Detect which cell encompasses the target text, then output its [x, y] center coordinate. 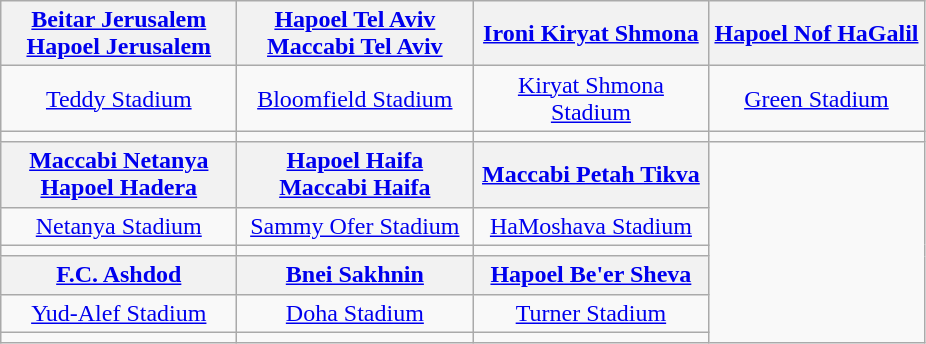
Maccabi Petah Tikva [591, 174]
Hapoel Haifa Maccabi Haifa [355, 174]
Sammy Ofer Stadium [355, 226]
F.C. Ashdod [119, 275]
Green Stadium [816, 98]
Doha Stadium [355, 313]
Bnei Sakhnin [355, 275]
Hapoel Be'er Sheva [591, 275]
Beitar Jerusalem Hapoel Jerusalem [119, 34]
Yud-Alef Stadium [119, 313]
Maccabi Netanya Hapoel Hadera [119, 174]
Netanya Stadium [119, 226]
Ironi Kiryat Shmona [591, 34]
Hapoel Nof HaGalil [816, 34]
HaMoshava Stadium [591, 226]
Bloomfield Stadium [355, 98]
Turner Stadium [591, 313]
Hapoel Tel Aviv Maccabi Tel Aviv [355, 34]
Teddy Stadium [119, 98]
Kiryat Shmona Stadium [591, 98]
